Scan for the cell matching the given text and deliver its [X, Y] coordinate at center. 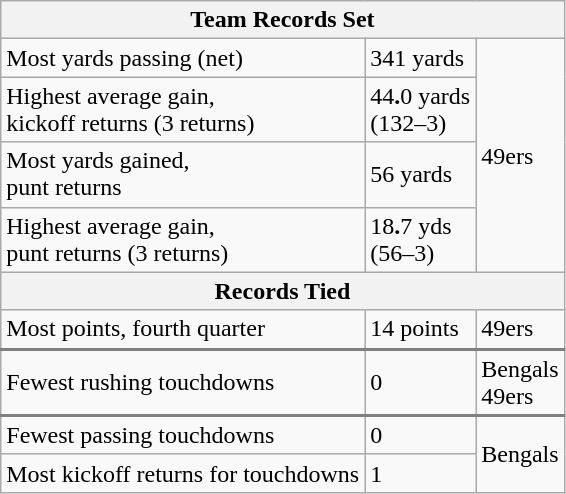
Fewest passing touchdowns [183, 436]
Highest average gain, kickoff returns (3 returns) [183, 110]
44.0 yards (132–3) [420, 110]
18.7 yds (56–3) [420, 240]
14 points [420, 330]
56 yards [420, 174]
Team Records Set [282, 20]
Highest average gain,punt returns (3 returns) [183, 240]
Most yards passing (net) [183, 58]
Bengals [520, 454]
Most points, fourth quarter [183, 330]
Records Tied [282, 291]
Most yards gained, punt returns [183, 174]
341 yards [420, 58]
Most kickoff returns for touchdowns [183, 473]
Fewest rushing touchdowns [183, 382]
1 [420, 473]
Bengals 49ers [520, 382]
